For the text-containing cell, return its midpoint in [x, y] coordinate format. 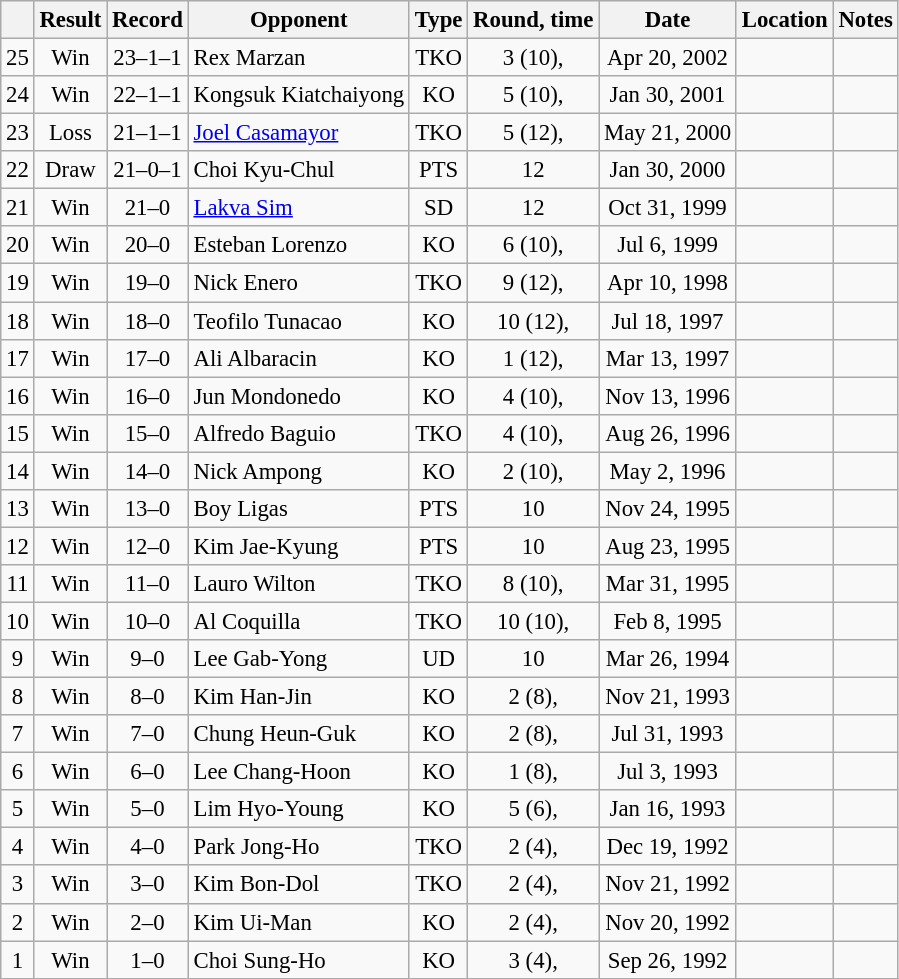
2 (10), [534, 471]
Lee Gab-Yong [298, 659]
Nov 24, 1995 [668, 509]
15–0 [148, 433]
22 [18, 170]
Lee Chang-Hoon [298, 772]
3 (10), [534, 58]
Record [148, 20]
1–0 [148, 960]
4–0 [148, 847]
18–0 [148, 321]
Kongsuk Kiatchaiyong [298, 95]
Type [438, 20]
11–0 [148, 584]
Nov 20, 1992 [668, 922]
10 (12), [534, 321]
21–0 [148, 208]
Kim Bon-Dol [298, 885]
Sep 26, 1992 [668, 960]
Choi Kyu-Chul [298, 170]
3 [18, 885]
6 (10), [534, 245]
20–0 [148, 245]
14 [18, 471]
Apr 10, 1998 [668, 283]
Aug 23, 1995 [668, 546]
May 21, 2000 [668, 133]
3 (4), [534, 960]
Jul 3, 1993 [668, 772]
5 [18, 809]
21–1–1 [148, 133]
10 (10), [534, 621]
20 [18, 245]
Mar 26, 1994 [668, 659]
Aug 26, 1996 [668, 433]
13–0 [148, 509]
SD [438, 208]
5–0 [148, 809]
Lakva Sim [298, 208]
15 [18, 433]
23 [18, 133]
Chung Heun-Guk [298, 734]
Result [70, 20]
16 [18, 396]
2–0 [148, 922]
Feb 8, 1995 [668, 621]
Oct 31, 1999 [668, 208]
Dec 19, 1992 [668, 847]
Nov 13, 1996 [668, 396]
Alfredo Baguio [298, 433]
16–0 [148, 396]
May 2, 1996 [668, 471]
9 [18, 659]
Kim Ui-Man [298, 922]
5 (12), [534, 133]
Mar 31, 1995 [668, 584]
Jan 16, 1993 [668, 809]
Jul 6, 1999 [668, 245]
Al Coquilla [298, 621]
14–0 [148, 471]
Notes [866, 20]
Kim Han-Jin [298, 697]
13 [18, 509]
19 [18, 283]
24 [18, 95]
7 [18, 734]
9–0 [148, 659]
Ali Albaracin [298, 358]
Date [668, 20]
Jul 18, 1997 [668, 321]
Jun Mondonedo [298, 396]
18 [18, 321]
17 [18, 358]
1 (8), [534, 772]
5 (6), [534, 809]
Opponent [298, 20]
Mar 13, 1997 [668, 358]
Draw [70, 170]
25 [18, 58]
Apr 20, 2002 [668, 58]
5 (10), [534, 95]
Round, time [534, 20]
Location [784, 20]
11 [18, 584]
1 [18, 960]
Park Jong-Ho [298, 847]
Jan 30, 2000 [668, 170]
Lim Hyo-Young [298, 809]
8 (10), [534, 584]
9 (12), [534, 283]
1 (12), [534, 358]
Kim Jae-Kyung [298, 546]
8 [18, 697]
Nov 21, 1993 [668, 697]
Loss [70, 133]
Esteban Lorenzo [298, 245]
Joel Casamayor [298, 133]
17–0 [148, 358]
Rex Marzan [298, 58]
Boy Ligas [298, 509]
Jan 30, 2001 [668, 95]
8–0 [148, 697]
UD [438, 659]
21–0–1 [148, 170]
4 [18, 847]
7–0 [148, 734]
6 [18, 772]
12–0 [148, 546]
Nick Enero [298, 283]
Choi Sung-Ho [298, 960]
2 [18, 922]
22–1–1 [148, 95]
23–1–1 [148, 58]
10–0 [148, 621]
Jul 31, 1993 [668, 734]
Nick Ampong [298, 471]
Lauro Wilton [298, 584]
6–0 [148, 772]
3–0 [148, 885]
Teofilo Tunacao [298, 321]
19–0 [148, 283]
21 [18, 208]
Nov 21, 1992 [668, 885]
